Capture the cell that displays the provided text and extract its [X, Y] central coordinate. 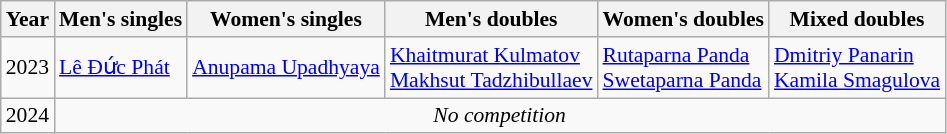
Rutaparna Panda Swetaparna Panda [682, 68]
Mixed doubles [857, 19]
Lê Đức Phát [120, 68]
No competition [500, 116]
Women's singles [286, 19]
Dmitriy Panarin Kamila Smagulova [857, 68]
Year [28, 19]
Anupama Upadhyaya [286, 68]
Khaitmurat Kulmatov Makhsut Tadzhibullaev [492, 68]
2023 [28, 68]
Women's doubles [682, 19]
Men's singles [120, 19]
2024 [28, 116]
Men's doubles [492, 19]
